Return [X, Y] of the center of cell containing provided text 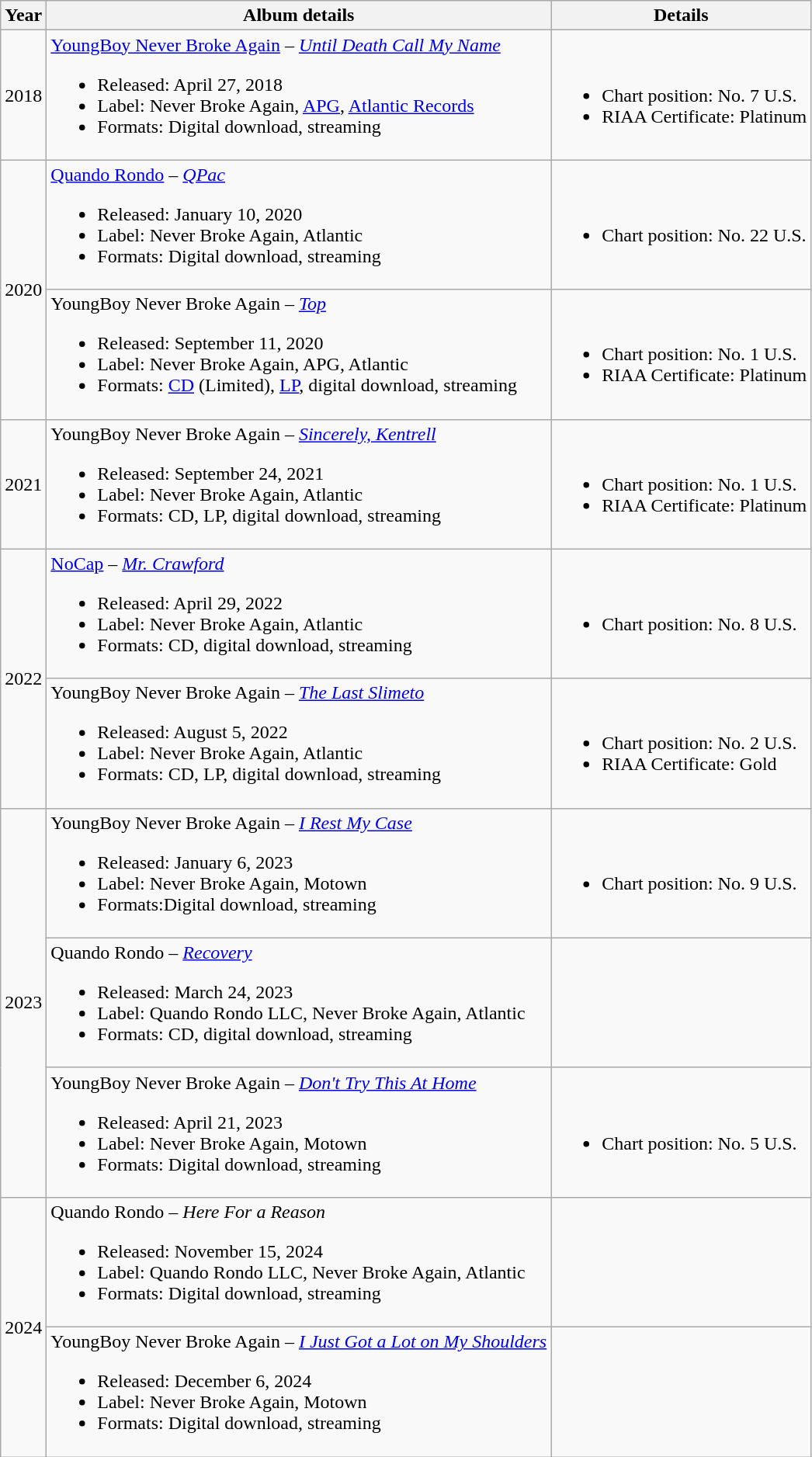
Quando Rondo – RecoveryReleased: March 24, 2023Label: Quando Rondo LLC, Never Broke Again, AtlanticFormats: CD, digital download, streaming [299, 1003]
Chart position: No. 2 U.S.RIAA Certificate: Gold [682, 744]
Album details [299, 16]
2024 [23, 1327]
2021 [23, 484]
2022 [23, 678]
Chart position: No. 22 U.S. [682, 225]
Chart position: No. 9 U.S. [682, 872]
YoungBoy Never Broke Again – I Rest My CaseReleased: January 6, 2023Label: Never Broke Again, MotownFormats:Digital download, streaming [299, 872]
YoungBoy Never Broke Again – The Last SlimetoReleased: August 5, 2022Label: Never Broke Again, AtlanticFormats: CD, LP, digital download, streaming [299, 744]
2020 [23, 290]
Details [682, 16]
Chart position: No. 8 U.S. [682, 613]
Quando Rondo – Here For a ReasonReleased: November 15, 2024Label: Quando Rondo LLC, Never Broke Again, AtlanticFormats: Digital download, streaming [299, 1262]
Year [23, 16]
Chart position: No. 5 U.S. [682, 1132]
Chart position: No. 7 U.S.RIAA Certificate: Platinum [682, 95]
NoCap – Mr. CrawfordReleased: April 29, 2022Label: Never Broke Again, AtlanticFormats: CD, digital download, streaming [299, 613]
Quando Rondo – QPacReleased: January 10, 2020Label: Never Broke Again, AtlanticFormats: Digital download, streaming [299, 225]
YoungBoy Never Broke Again – Don't Try This At HomeReleased: April 21, 2023Label: Never Broke Again, MotownFormats: Digital download, streaming [299, 1132]
2023 [23, 1003]
2018 [23, 95]
